Pinpoint the cell where the given text exists, returning its (X, Y) midpoint coordinate. 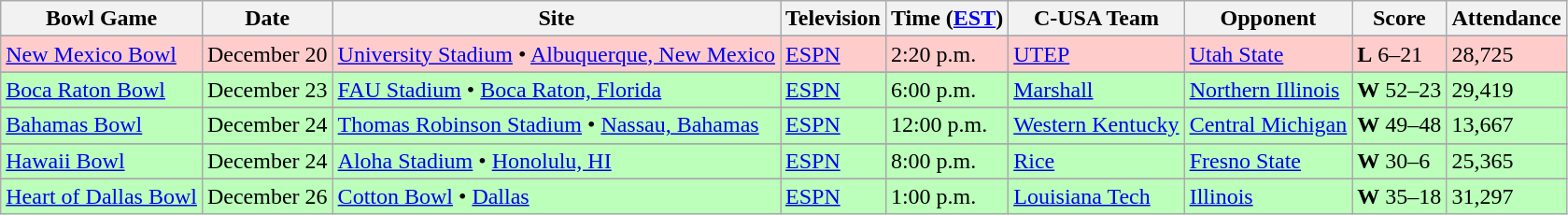
25,365 (1506, 161)
Marshall (1096, 90)
L 6–21 (1399, 54)
Aloha Stadium • Honolulu, HI (557, 161)
Television (833, 19)
Cotton Bowl • Dallas (557, 196)
December 20 (267, 54)
Hawaii Bowl (102, 161)
December 23 (267, 90)
Heart of Dallas Bowl (102, 196)
2:20 p.m. (947, 54)
Score (1399, 19)
Western Kentucky (1096, 125)
13,667 (1506, 125)
Date (267, 19)
Time (EST) (947, 19)
Louisiana Tech (1096, 196)
FAU Stadium • Boca Raton, Florida (557, 90)
Thomas Robinson Stadium • Nassau, Bahamas (557, 125)
Site (557, 19)
Rice (1096, 161)
W 30–6 (1399, 161)
Central Michigan (1268, 125)
Northern Illinois (1268, 90)
Boca Raton Bowl (102, 90)
December 26 (267, 196)
12:00 p.m. (947, 125)
University Stadium • Albuquerque, New Mexico (557, 54)
W 49–48 (1399, 125)
8:00 p.m. (947, 161)
UTEP (1096, 54)
28,725 (1506, 54)
1:00 p.m. (947, 196)
W 35–18 (1399, 196)
Bowl Game (102, 19)
Attendance (1506, 19)
New Mexico Bowl (102, 54)
29,419 (1506, 90)
C-USA Team (1096, 19)
Fresno State (1268, 161)
6:00 p.m. (947, 90)
31,297 (1506, 196)
Opponent (1268, 19)
W 52–23 (1399, 90)
Bahamas Bowl (102, 125)
Utah State (1268, 54)
Illinois (1268, 196)
